Return the [X, Y] coordinate for the center point of the cell that contains the specified text.  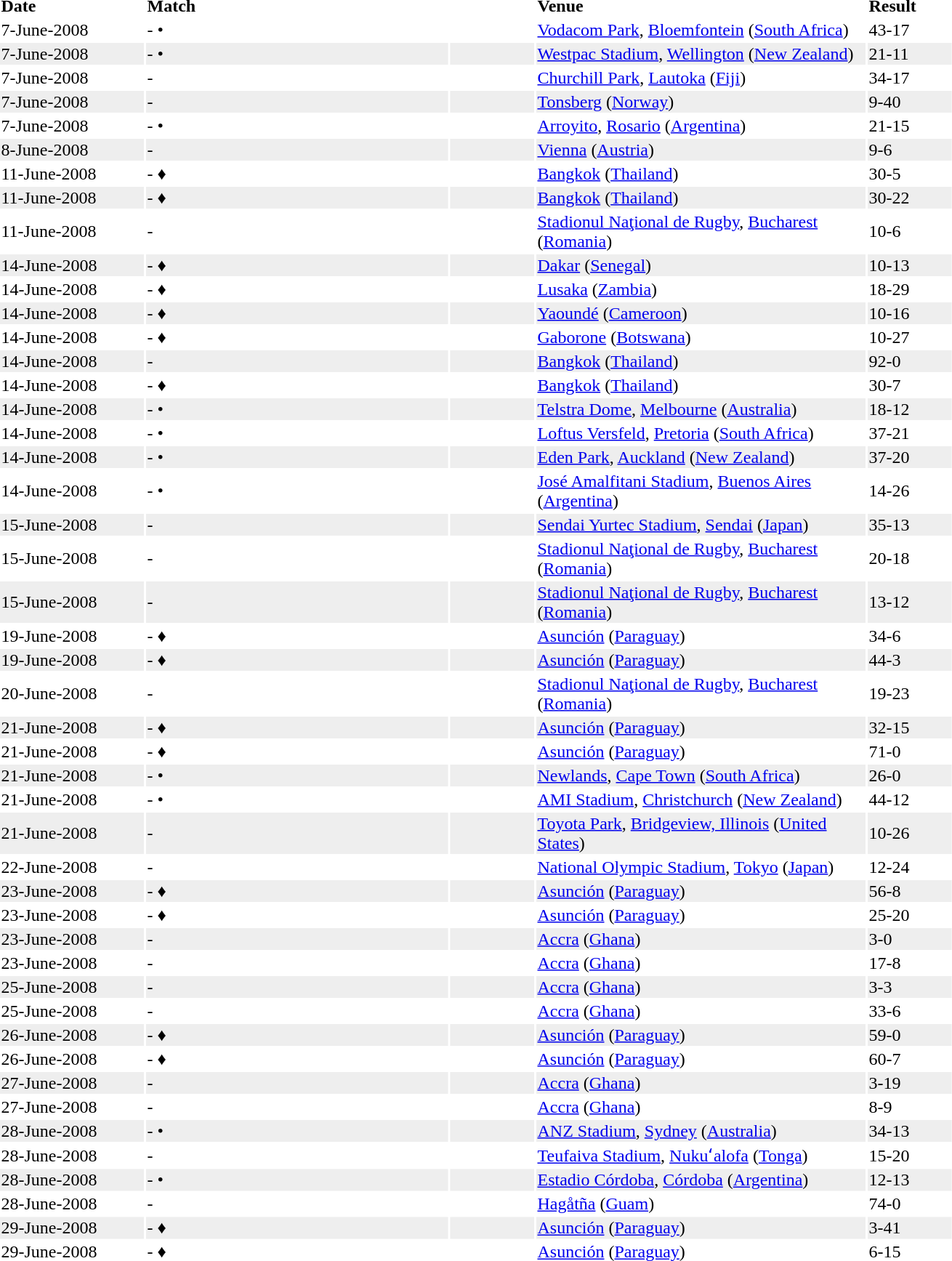
Telstra Dome, Melbourne (Australia) [701, 409]
Vienna (Austria) [701, 150]
30-5 [910, 174]
92-0 [910, 361]
20-June-2008 [72, 693]
9-6 [910, 150]
14-26 [910, 491]
37-20 [910, 457]
Gaborone (Botswana) [701, 337]
34-6 [910, 636]
Lusaka (Zambia) [701, 289]
8-June-2008 [72, 150]
44-12 [910, 799]
22-June-2008 [72, 867]
34-13 [910, 1131]
Hagåtña (Guam) [701, 1204]
37-21 [910, 433]
3-41 [910, 1228]
Yaoundé (Cameroon) [701, 313]
Estadio Córdoba, Córdoba (Argentina) [701, 1180]
60-7 [910, 1059]
44-3 [910, 660]
Teufaiva Stadium, Nukuʻalofa (Tonga) [701, 1156]
18-29 [910, 289]
10-26 [910, 833]
59-0 [910, 1035]
3-3 [910, 987]
3-19 [910, 1083]
Sendai Yurtec Stadium, Sendai (Japan) [701, 525]
29-June-2008 [72, 1228]
18-12 [910, 409]
20-18 [910, 558]
Eden Park, Auckland (New Zealand) [701, 457]
74-0 [910, 1204]
Vodacom Park, Bloemfontein (South Africa) [701, 30]
Loftus Versfeld, Pretoria (South Africa) [701, 433]
30-22 [910, 198]
10-13 [910, 265]
José Amalfitani Stadium, Buenos Aires (Argentina) [701, 491]
15-20 [910, 1156]
Dakar (Senegal) [701, 265]
8-9 [910, 1107]
13-12 [910, 602]
32-15 [910, 728]
Toyota Park, Bridgeview, Illinois (United States) [701, 833]
10-16 [910, 313]
3-0 [910, 939]
26-0 [910, 775]
34-17 [910, 78]
56-8 [910, 891]
43-17 [910, 30]
Newlands, Cape Town (South Africa) [701, 775]
AMI Stadium, Christchurch (New Zealand) [701, 799]
ANZ Stadium, Sydney (Australia) [701, 1131]
12-13 [910, 1180]
25-20 [910, 915]
21-11 [910, 54]
30-7 [910, 385]
12-24 [910, 867]
Churchill Park, Lautoka (Fiji) [701, 78]
35-13 [910, 525]
21-15 [910, 126]
Westpac Stadium, Wellington (New Zealand) [701, 54]
10-27 [910, 337]
Tonsberg (Norway) [701, 102]
17-8 [910, 963]
Arroyito, Rosario (Argentina) [701, 126]
19-23 [910, 693]
71-0 [910, 752]
10-6 [910, 231]
National Olympic Stadium, Tokyo (Japan) [701, 867]
33-6 [910, 1011]
9-40 [910, 102]
